Return (X, Y) of the center of cell containing provided text 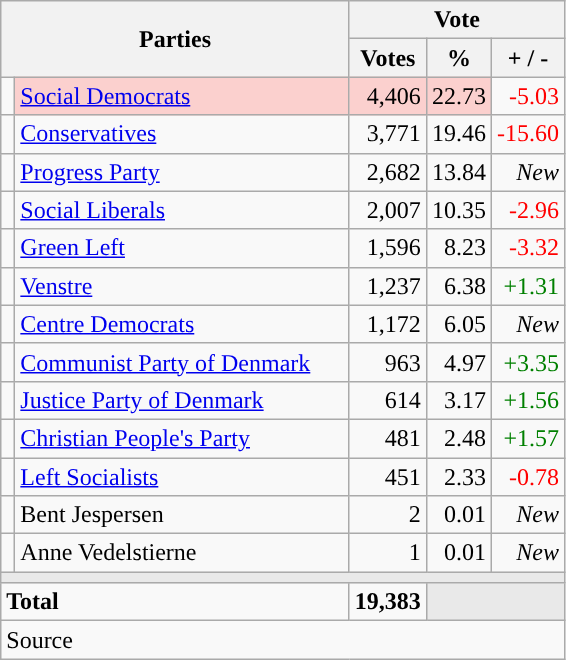
2,682 (388, 172)
+ / - (528, 58)
481 (388, 438)
4.97 (458, 362)
963 (388, 362)
Total (176, 602)
19.46 (458, 134)
Social Liberals (182, 210)
Conservatives (182, 134)
2.33 (458, 477)
+1.56 (528, 400)
Green Left (182, 248)
Centre Democrats (182, 324)
3.17 (458, 400)
Social Democrats (182, 96)
Votes (388, 58)
Vote (456, 20)
-3.32 (528, 248)
451 (388, 477)
1 (388, 553)
2 (388, 515)
4,406 (388, 96)
1,596 (388, 248)
614 (388, 400)
8.23 (458, 248)
Parties (176, 39)
1,237 (388, 286)
-15.60 (528, 134)
22.73 (458, 96)
6.05 (458, 324)
19,383 (388, 602)
+1.31 (528, 286)
Left Socialists (182, 477)
Source (283, 640)
% (458, 58)
2.48 (458, 438)
1,172 (388, 324)
Christian People's Party (182, 438)
10.35 (458, 210)
Justice Party of Denmark (182, 400)
2,007 (388, 210)
+1.57 (528, 438)
Bent Jespersen (182, 515)
+3.35 (528, 362)
-0.78 (528, 477)
-5.03 (528, 96)
6.38 (458, 286)
3,771 (388, 134)
Progress Party (182, 172)
-2.96 (528, 210)
13.84 (458, 172)
Venstre (182, 286)
Communist Party of Denmark (182, 362)
Anne Vedelstierne (182, 553)
